Output the [x, y] coordinate of the center of the cell containing the given text.  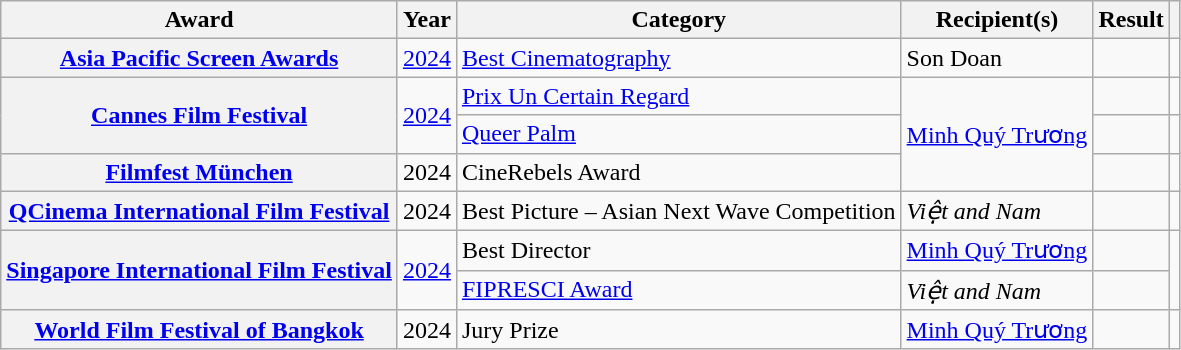
Prix Un Certain Regard [678, 96]
Asia Pacific Screen Awards [200, 58]
Year [426, 20]
Singapore International Film Festival [200, 270]
Filmfest München [200, 172]
Son Doan [997, 58]
Best Director [678, 251]
Cannes Film Festival [200, 115]
FIPRESCI Award [678, 290]
QCinema International Film Festival [200, 211]
Best Picture – Asian Next Wave Competition [678, 211]
Award [200, 20]
World Film Festival of Bangkok [200, 330]
Result [1131, 20]
CineRebels Award [678, 172]
Queer Palm [678, 134]
Recipient(s) [997, 20]
Category [678, 20]
Best Cinematography [678, 58]
Jury Prize [678, 330]
